Capture the cell that displays the provided text and extract its [x, y] central coordinate. 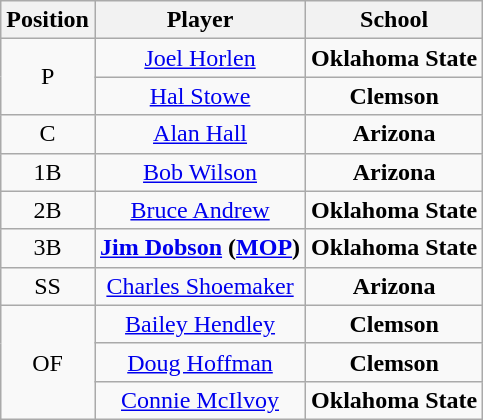
Player [200, 20]
Joel Horlen [200, 58]
P [48, 77]
2B [48, 210]
Charles Shoemaker [200, 286]
OF [48, 362]
SS [48, 286]
3B [48, 248]
Bruce Andrew [200, 210]
Bob Wilson [200, 172]
Jim Dobson (MOP) [200, 248]
C [48, 134]
1B [48, 172]
Alan Hall [200, 134]
Connie McIlvoy [200, 400]
School [394, 20]
Position [48, 20]
Hal Stowe [200, 96]
Doug Hoffman [200, 362]
Bailey Hendley [200, 324]
